Search for the cell housing the specified text and yield its (x, y) center coordinate. 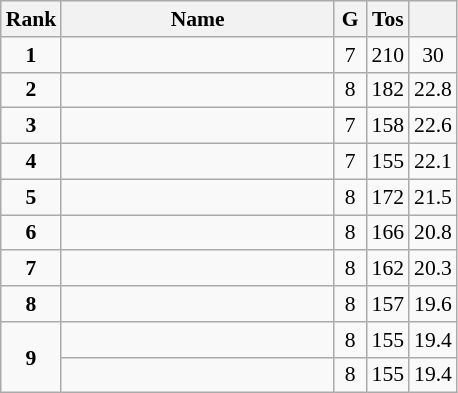
1 (32, 55)
5 (32, 197)
210 (388, 55)
Tos (388, 19)
Name (198, 19)
182 (388, 90)
20.8 (433, 233)
22.8 (433, 90)
158 (388, 126)
3 (32, 126)
157 (388, 304)
162 (388, 269)
19.6 (433, 304)
2 (32, 90)
Rank (32, 19)
22.1 (433, 162)
30 (433, 55)
6 (32, 233)
21.5 (433, 197)
166 (388, 233)
4 (32, 162)
22.6 (433, 126)
9 (32, 358)
172 (388, 197)
G (350, 19)
20.3 (433, 269)
